Locate the cell with the specified text and output its (x, y) center coordinate. 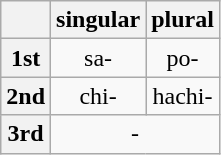
singular (98, 20)
po- (183, 58)
chi- (98, 96)
- (136, 134)
sa- (98, 58)
2nd (26, 96)
hachi- (183, 96)
plural (183, 20)
3rd (26, 134)
1st (26, 58)
